Provide the (X, Y) coordinate of the cell's center where the given text is located.  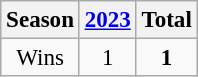
2023 (108, 20)
Total (166, 20)
Wins (40, 58)
Season (40, 20)
